Identify which cell holds the provided text, then report its (X, Y) central coordinate. 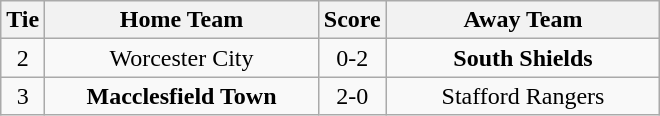
0-2 (352, 58)
Away Team (523, 20)
South Shields (523, 58)
Home Team (182, 20)
Macclesfield Town (182, 96)
Score (352, 20)
Stafford Rangers (523, 96)
2-0 (352, 96)
2 (23, 58)
Tie (23, 20)
Worcester City (182, 58)
3 (23, 96)
